Extract the [x, y] coordinate from the center of the cell holding the provided text.  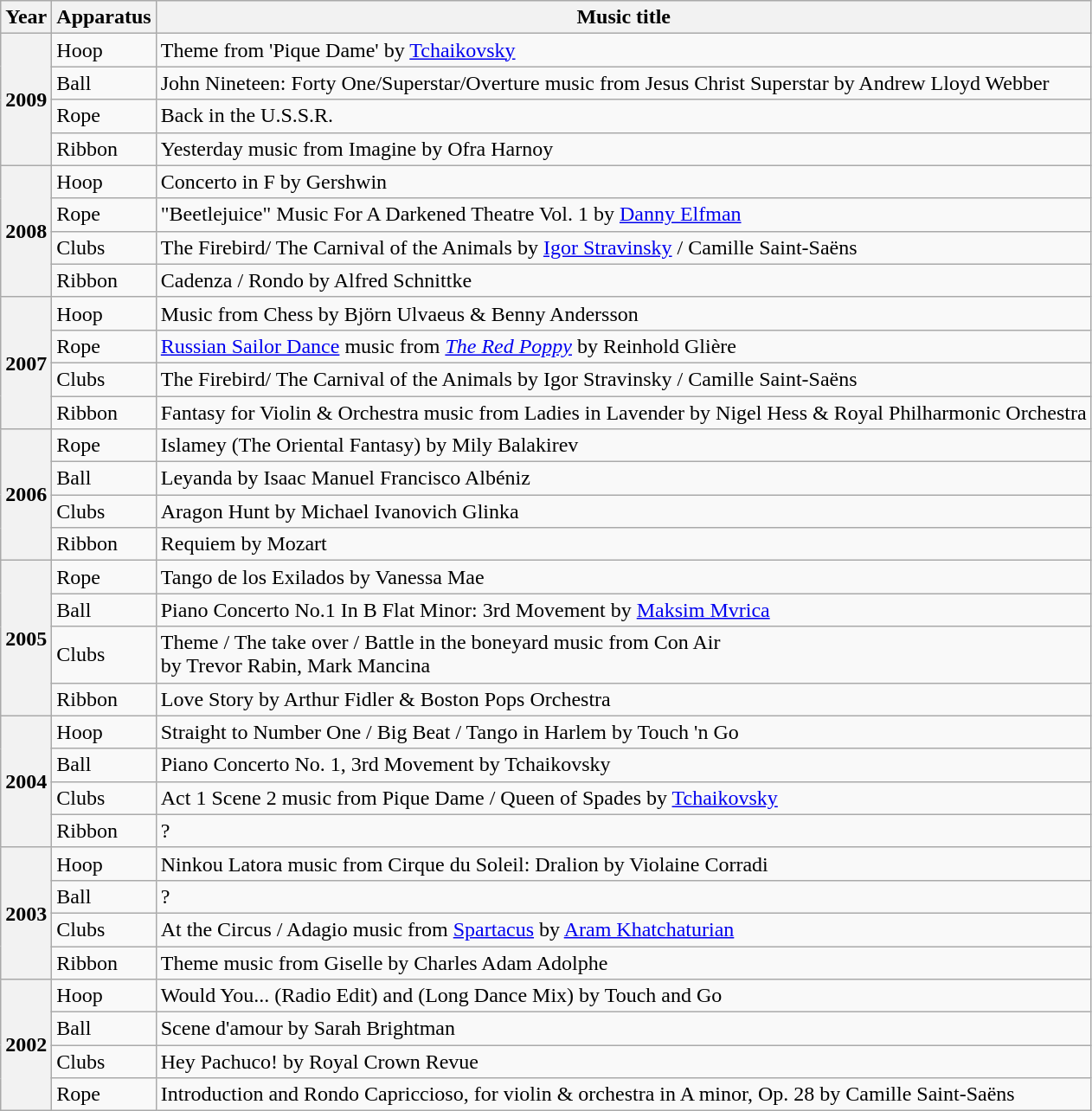
Piano Concerto No.1 In B Flat Minor: 3rd Movement by Maksim Mvrica [623, 610]
Music from Chess by Björn Ulvaeus & Benny Andersson [623, 313]
Islamey (The Oriental Fantasy) by Mily Balakirev [623, 446]
Piano Concerto No. 1, 3rd Movement by Tchaikovsky [623, 765]
"Beetlejuice" Music For A Darkened Theatre Vol. 1 by Danny Elfman [623, 215]
2005 [26, 639]
Introduction and Rondo Capriccioso, for violin & orchestra in A minor, Op. 28 by Camille Saint-Saëns [623, 1095]
2002 [26, 1045]
Tango de los Exilados by Vanessa Mae [623, 577]
2009 [26, 100]
Yesterday music from Imagine by Ofra Harnoy [623, 149]
Hey Pachuco! by Royal Crown Revue [623, 1062]
Act 1 Scene 2 music from Pique Dame / Queen of Spades by Tchaikovsky [623, 798]
2007 [26, 363]
At the Circus / Adagio music from Spartacus by Aram Khatchaturian [623, 929]
Music title [623, 17]
Leyanda by Isaac Manuel Francisco Albéniz [623, 478]
Aragon Hunt by Michael Ivanovich Glinka [623, 511]
Fantasy for Violin & Orchestra music from Ladies in Lavender by Nigel Hess & Royal Philharmonic Orchestra [623, 413]
Russian Sailor Dance music from The Red Poppy by Reinhold Glière [623, 346]
Ninkou Latora music from Cirque du Soleil: Dralion by Violaine Corradi [623, 864]
Love Story by Arthur Fidler & Boston Pops Orchestra [623, 699]
Theme music from Giselle by Charles Adam Adolphe [623, 963]
2003 [26, 913]
2008 [26, 231]
Year [26, 17]
Theme / The take over / Battle in the boneyard music from Con Air by Trevor Rabin, Mark Mancina [623, 654]
Requiem by Mozart [623, 544]
Apparatus [104, 17]
Scene d'amour by Sarah Brightman [623, 1029]
Straight to Number One / Big Beat / Tango in Harlem by Touch 'n Go [623, 732]
2006 [26, 495]
Back in the U.S.S.R. [623, 116]
John Nineteen: Forty One/Superstar/Overture music from Jesus Christ Superstar by Andrew Lloyd Webber [623, 83]
2004 [26, 781]
Theme from 'Pique Dame' by Tchaikovsky [623, 50]
Concerto in F by Gershwin [623, 182]
Cadenza / Rondo by Alfred Schnittke [623, 280]
Would You... (Radio Edit) and (Long Dance Mix) by Touch and Go [623, 996]
